Detect which cell encompasses the target text, then output its [x, y] center coordinate. 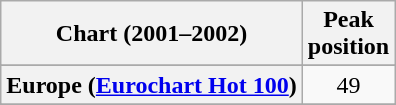
Chart (2001–2002) [152, 34]
Peakposition [348, 34]
Europe (Eurochart Hot 100) [152, 85]
49 [348, 85]
